Return (X, Y) of the center of cell containing provided text 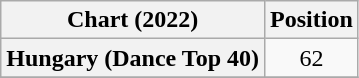
Position (312, 20)
62 (312, 58)
Hungary (Dance Top 40) (133, 58)
Chart (2022) (133, 20)
